Scan for the cell matching the given text and deliver its [X, Y] coordinate at center. 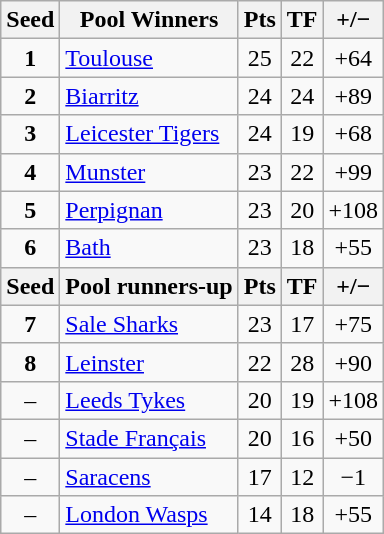
+68 [354, 134]
Stade Français [149, 438]
Munster [149, 172]
Pool Winners [149, 20]
Leeds Tykes [149, 400]
25 [260, 58]
12 [302, 477]
28 [302, 362]
−1 [354, 477]
Biarritz [149, 96]
16 [302, 438]
Bath [149, 248]
5 [30, 210]
Pool runners-up [149, 286]
Leicester Tigers [149, 134]
+90 [354, 362]
Leinster [149, 362]
Saracens [149, 477]
6 [30, 248]
+99 [354, 172]
8 [30, 362]
+50 [354, 438]
+89 [354, 96]
3 [30, 134]
14 [260, 515]
Perpignan [149, 210]
London Wasps [149, 515]
2 [30, 96]
Toulouse [149, 58]
+75 [354, 324]
7 [30, 324]
1 [30, 58]
Sale Sharks [149, 324]
4 [30, 172]
+64 [354, 58]
